Detect which cell encompasses the target text, then output its (x, y) center coordinate. 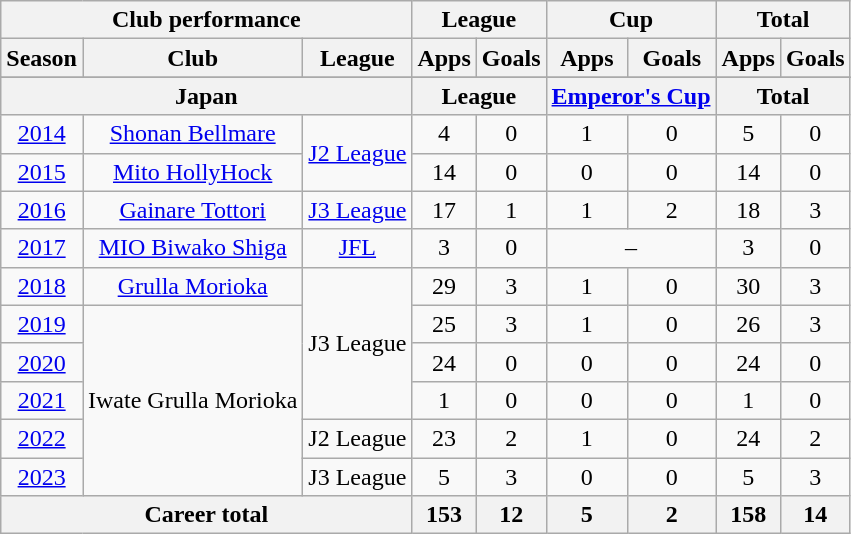
Iwate Grulla Morioka (192, 400)
Career total (206, 515)
2017 (42, 248)
153 (444, 515)
17 (444, 210)
2015 (42, 172)
Mito HollyHock (192, 172)
2019 (42, 324)
Emperor's Cup (631, 96)
25 (444, 324)
Japan (206, 96)
Club (192, 58)
2020 (42, 362)
MIO Biwako Shiga (192, 248)
2014 (42, 134)
26 (748, 324)
Season (42, 58)
2016 (42, 210)
Club performance (206, 20)
2022 (42, 438)
– (631, 248)
Grulla Morioka (192, 286)
2023 (42, 477)
Shonan Bellmare (192, 134)
158 (748, 515)
2018 (42, 286)
JFL (358, 248)
23 (444, 438)
29 (444, 286)
Cup (631, 20)
2021 (42, 400)
4 (444, 134)
30 (748, 286)
12 (511, 515)
Gainare Tottori (192, 210)
18 (748, 210)
